Return [X, Y] of the center of cell containing provided text 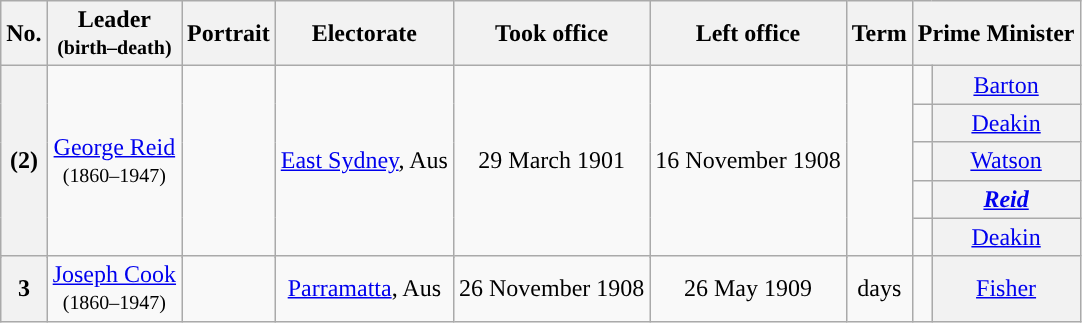
days [879, 288]
Parramatta, Aus [364, 288]
29 March 1901 [551, 161]
26 November 1908 [551, 288]
Portrait [229, 34]
Term [879, 34]
Fisher [1006, 288]
Took office [551, 34]
Electorate [364, 34]
Left office [748, 34]
16 November 1908 [748, 161]
Reid [1006, 199]
26 May 1909 [748, 288]
(2) [24, 161]
Leader(birth–death) [114, 34]
Watson [1006, 161]
No. [24, 34]
Barton [1006, 85]
East Sydney, Aus [364, 161]
3 [24, 288]
Prime Minister [996, 34]
George Reid(1860–1947) [114, 161]
Joseph Cook(1860–1947) [114, 288]
